Extract the (x, y) coordinate from the center of the cell holding the provided text.  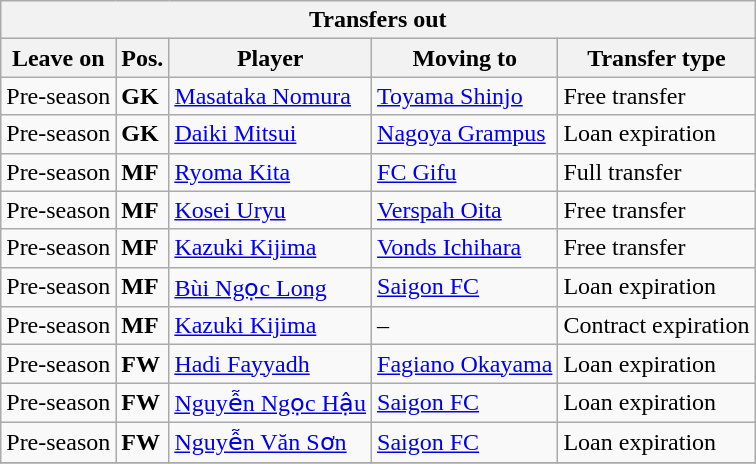
Masataka Nomura (270, 96)
Nguyễn Ngọc Hậu (270, 403)
Hadi Fayyadh (270, 364)
Pos. (142, 58)
Nguyễn Văn Sơn (270, 442)
Ryoma Kita (270, 172)
Moving to (465, 58)
Bùi Ngọc Long (270, 287)
Nagoya Grampus (465, 134)
Player (270, 58)
Contract expiration (656, 326)
Transfer type (656, 58)
Vonds Ichihara (465, 248)
Kosei Uryu (270, 210)
Fagiano Okayama (465, 364)
Leave on (58, 58)
Toyama Shinjo (465, 96)
Transfers out (378, 20)
Verspah Oita (465, 210)
– (465, 326)
FC Gifu (465, 172)
Full transfer (656, 172)
Daiki Mitsui (270, 134)
